Provide the [X, Y] coordinate of the cell's center where the given text is located.  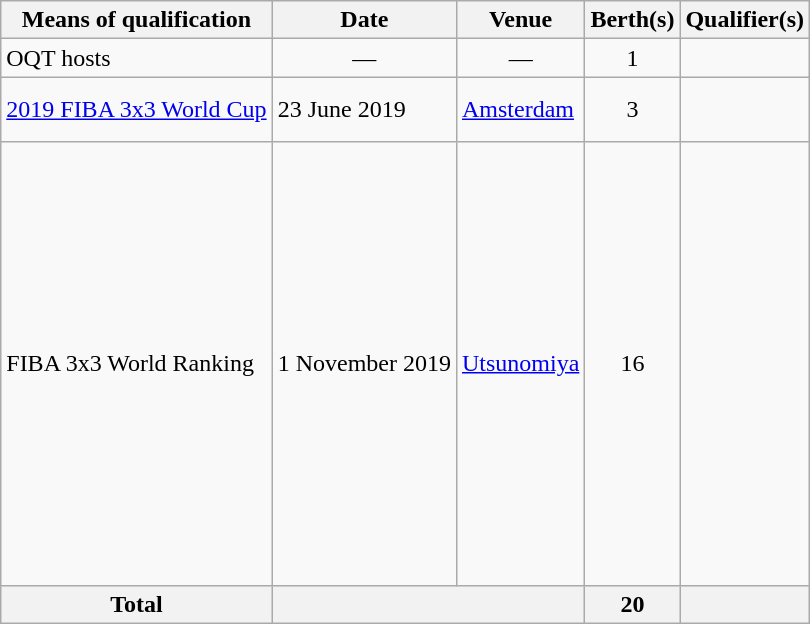
16 [632, 364]
FIBA 3x3 World Ranking [136, 364]
Total [136, 604]
1 November 2019 [364, 364]
Venue [520, 20]
Means of qualification [136, 20]
23 June 2019 [364, 110]
2019 FIBA 3x3 World Cup [136, 110]
3 [632, 110]
Qualifier(s) [745, 20]
Date [364, 20]
Utsunomiya [520, 364]
1 [632, 58]
Berth(s) [632, 20]
Amsterdam [520, 110]
OQT hosts [136, 58]
20 [632, 604]
